Determine the (X, Y) coordinate at the center of the cell enclosing the given text.  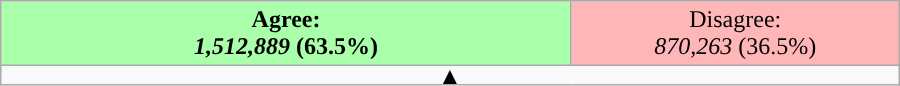
Agree: 1,512,889 (63.5%) (286, 34)
Disagree: 870,263 (36.5%) (735, 34)
